For the text-containing cell, return its midpoint in [x, y] coordinate format. 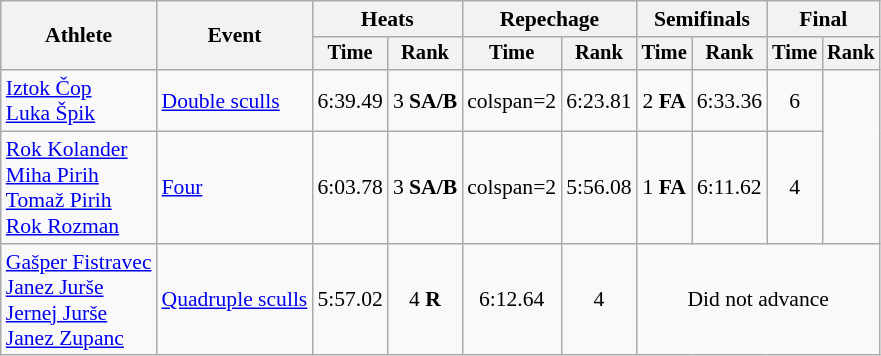
6:23.81 [598, 100]
6:03.78 [350, 188]
6:33.36 [730, 100]
6:39.49 [350, 100]
2 FA [664, 100]
Did not advance [758, 300]
Rok KolanderMiha PirihTomaž PirihRok Rozman [79, 188]
Final [823, 19]
Gašper FistravecJanez JuršeJernej JuršeJanez Zupanc [79, 300]
Double sculls [235, 100]
4 R [425, 300]
6:12.64 [512, 300]
Semifinals [702, 19]
Heats [387, 19]
1 FA [664, 188]
Repechage [550, 19]
Iztok ČopLuka Špik [79, 100]
Four [235, 188]
Event [235, 36]
6:11.62 [730, 188]
Quadruple sculls [235, 300]
6 [794, 100]
Athlete [79, 36]
5:56.08 [598, 188]
5:57.02 [350, 300]
